Output the [x, y] coordinate of the center of the cell containing the given text.  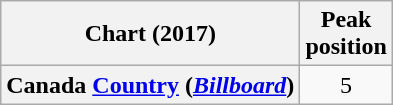
5 [346, 85]
Canada Country (Billboard) [150, 85]
Chart (2017) [150, 34]
Peak position [346, 34]
